Locate the cell with the specified text and output its [x, y] center coordinate. 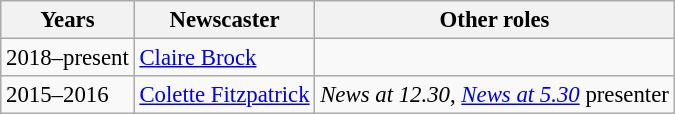
Colette Fitzpatrick [224, 95]
Newscaster [224, 20]
Claire Brock [224, 58]
Years [68, 20]
Other roles [494, 20]
2015–2016 [68, 95]
News at 12.30, News at 5.30 presenter [494, 95]
2018–present [68, 58]
